Return the (x, y) coordinate for the center point of the cell that contains the specified text.  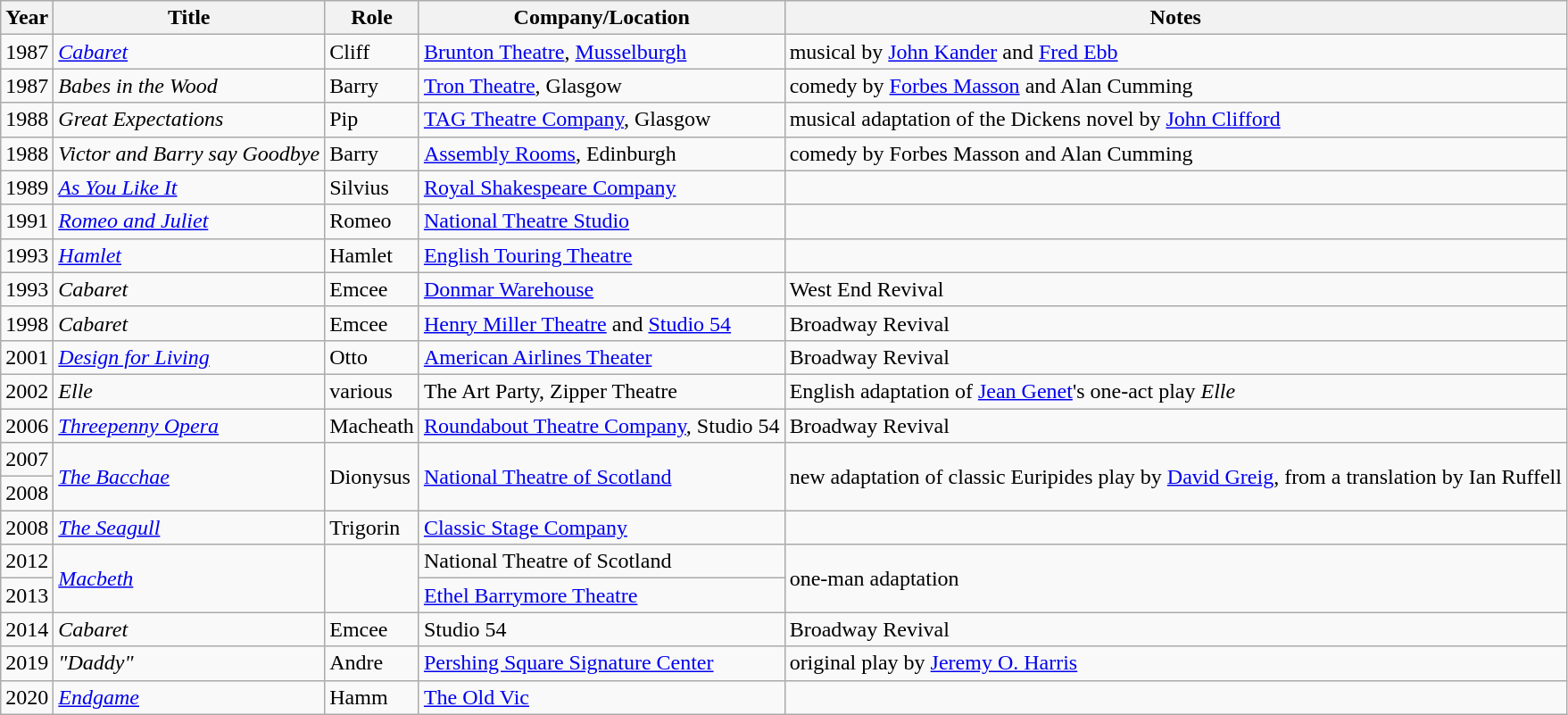
Babes in the Wood (189, 86)
Romeo (372, 221)
musical adaptation of the Dickens novel by John Clifford (1175, 120)
English Touring Theatre (601, 255)
2020 (27, 697)
Title (189, 18)
1989 (27, 187)
Design for Living (189, 357)
Dionysus (372, 477)
Roundabout Theatre Company, Studio 54 (601, 426)
2002 (27, 391)
Notes (1175, 18)
Assembly Rooms, Edinburgh (601, 154)
Cliff (372, 52)
Ethel Barrymore Theatre (601, 595)
As You Like It (189, 187)
The Old Vic (601, 697)
Classic Stage Company (601, 528)
Endgame (189, 697)
Silvius (372, 187)
Year (27, 18)
The Seagull (189, 528)
Elle (189, 391)
Great Expectations (189, 120)
Company/Location (601, 18)
2001 (27, 357)
Macheath (372, 426)
1991 (27, 221)
Pershing Square Signature Center (601, 663)
one-man adaptation (1175, 578)
National Theatre Studio (601, 221)
original play by Jeremy O. Harris (1175, 663)
Romeo and Juliet (189, 221)
Tron Theatre, Glasgow (601, 86)
new adaptation of classic Euripides play by David Greig, from a translation by Ian Ruffell (1175, 477)
"Daddy" (189, 663)
Trigorin (372, 528)
2019 (27, 663)
English adaptation of Jean Genet's one-act play Elle (1175, 391)
2012 (27, 561)
2006 (27, 426)
Otto (372, 357)
various (372, 391)
Brunton Theatre, Musselburgh (601, 52)
Henry Miller Theatre and Studio 54 (601, 323)
Macbeth (189, 578)
Andre (372, 663)
Role (372, 18)
The Bacchae (189, 477)
Threepenny Opera (189, 426)
The Art Party, Zipper Theatre (601, 391)
American Airlines Theater (601, 357)
2007 (27, 460)
Victor and Barry say Goodbye (189, 154)
TAG Theatre Company, Glasgow (601, 120)
Pip (372, 120)
2013 (27, 595)
musical by John Kander and Fred Ebb (1175, 52)
Studio 54 (601, 629)
2014 (27, 629)
Hamm (372, 697)
Royal Shakespeare Company (601, 187)
Donmar Warehouse (601, 289)
1998 (27, 323)
West End Revival (1175, 289)
